Detect which cell encompasses the target text, then output its (X, Y) center coordinate. 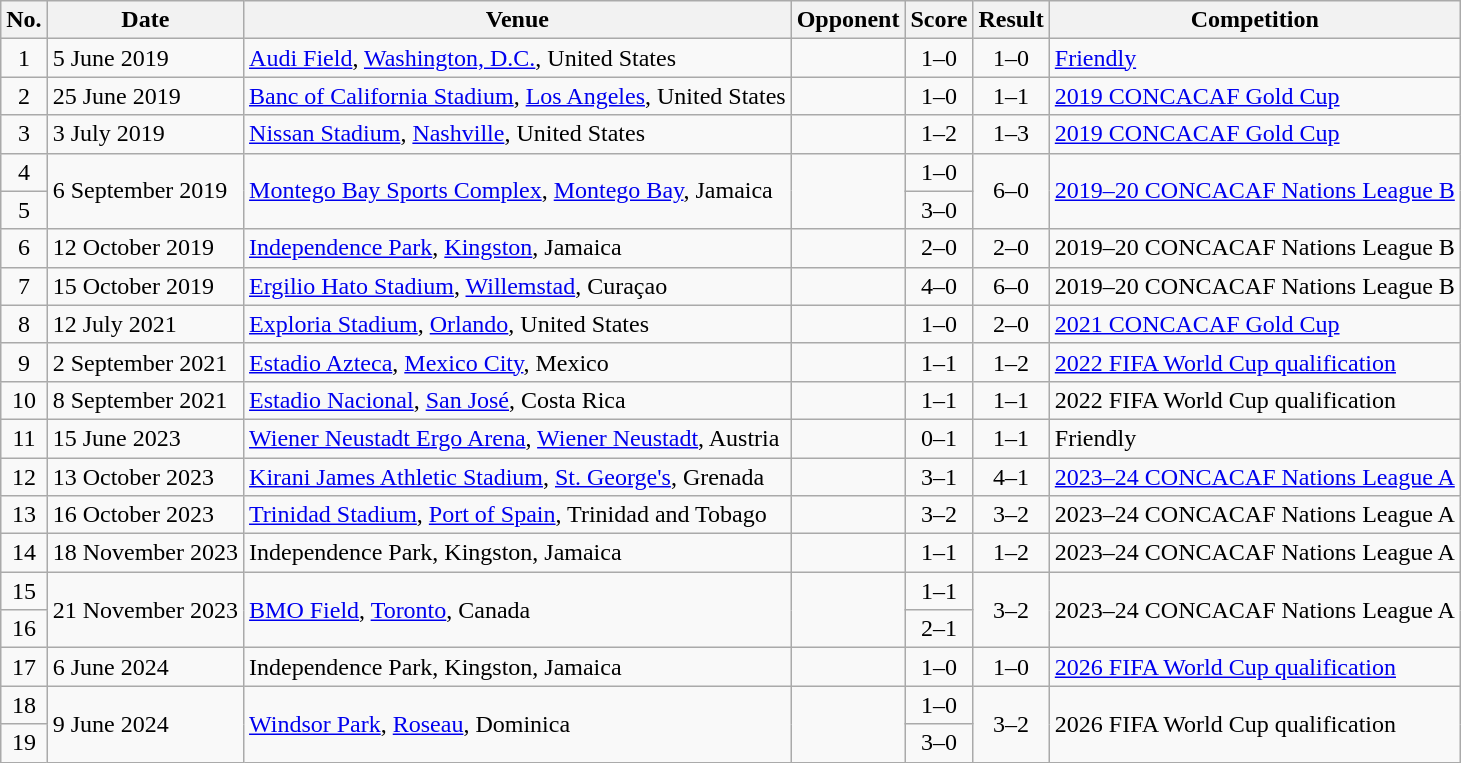
Banc of California Stadium, Los Angeles, United States (518, 96)
16 (24, 629)
17 (24, 667)
Kirani James Athletic Stadium, St. George's, Grenada (518, 477)
11 (24, 438)
Montego Bay Sports Complex, Montego Bay, Jamaica (518, 191)
5 (24, 210)
Exploria Stadium, Orlando, United States (518, 324)
8 September 2021 (145, 400)
Trinidad Stadium, Port of Spain, Trinidad and Tobago (518, 515)
Estadio Nacional, San José, Costa Rica (518, 400)
Audi Field, Washington, D.C., United States (518, 58)
Score (939, 20)
21 November 2023 (145, 610)
15 October 2019 (145, 286)
13 October 2023 (145, 477)
2021 CONCACAF Gold Cup (1254, 324)
6 June 2024 (145, 667)
9 June 2024 (145, 724)
BMO Field, Toronto, Canada (518, 610)
19 (24, 743)
18 (24, 705)
Ergilio Hato Stadium, Willemstad, Curaçao (518, 286)
1–3 (1011, 134)
9 (24, 362)
12 July 2021 (145, 324)
25 June 2019 (145, 96)
5 June 2019 (145, 58)
2–1 (939, 629)
18 November 2023 (145, 553)
Result (1011, 20)
No. (24, 20)
4–1 (1011, 477)
14 (24, 553)
3–1 (939, 477)
Windsor Park, Roseau, Dominica (518, 724)
2 (24, 96)
Competition (1254, 20)
10 (24, 400)
6 September 2019 (145, 191)
Venue (518, 20)
4–0 (939, 286)
15 June 2023 (145, 438)
6 (24, 248)
16 October 2023 (145, 515)
0–1 (939, 438)
3 (24, 134)
Nissan Stadium, Nashville, United States (518, 134)
Date (145, 20)
4 (24, 172)
2 September 2021 (145, 362)
Wiener Neustadt Ergo Arena, Wiener Neustadt, Austria (518, 438)
12 October 2019 (145, 248)
Estadio Azteca, Mexico City, Mexico (518, 362)
15 (24, 591)
3 July 2019 (145, 134)
7 (24, 286)
1 (24, 58)
13 (24, 515)
12 (24, 477)
8 (24, 324)
Opponent (848, 20)
